Return the (x, y) coordinate for the center point of the cell that contains the specified text.  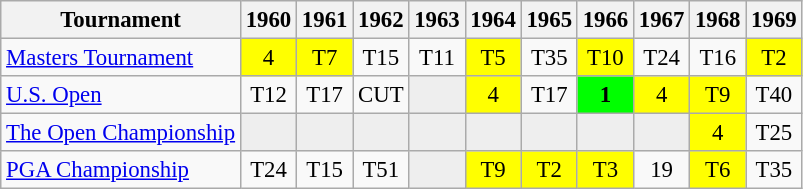
1967 (661, 20)
1965 (549, 20)
1960 (268, 20)
1963 (437, 20)
T7 (325, 58)
T3 (605, 170)
T6 (718, 170)
19 (661, 170)
Masters Tournament (121, 58)
1964 (493, 20)
T16 (718, 58)
U.S. Open (121, 95)
1962 (381, 20)
T25 (774, 133)
1 (605, 95)
The Open Championship (121, 133)
1968 (718, 20)
CUT (381, 95)
T40 (774, 95)
1969 (774, 20)
T51 (381, 170)
T10 (605, 58)
T12 (268, 95)
Tournament (121, 20)
T11 (437, 58)
PGA Championship (121, 170)
1961 (325, 20)
1966 (605, 20)
T5 (493, 58)
